Detect which cell encompasses the target text, then output its (x, y) center coordinate. 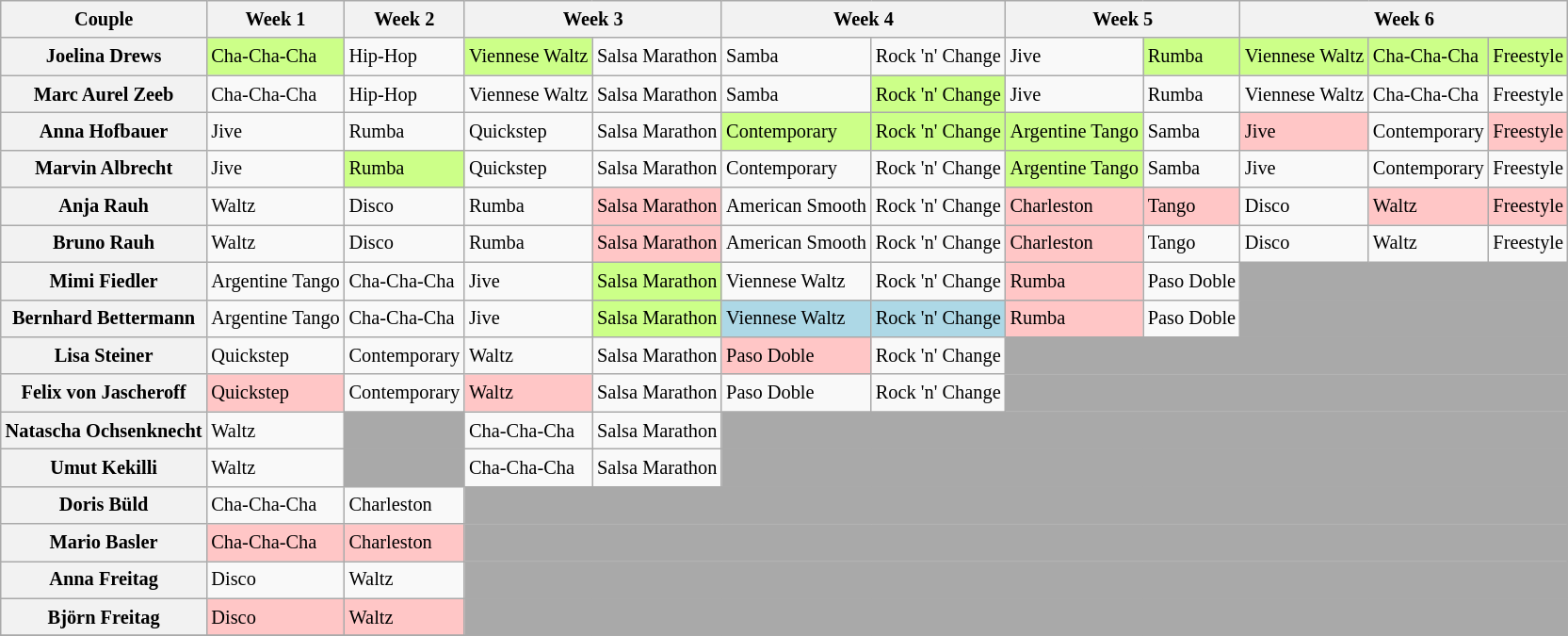
Umut Kekilli (104, 467)
Mario Basler (104, 543)
Bernhard Bettermann (104, 318)
Anna Hofbauer (104, 131)
Anna Freitag (104, 579)
Week 5 (1123, 19)
Marvin Albrecht (104, 169)
Week 6 (1404, 19)
Bruno Rauh (104, 243)
Björn Freitag (104, 617)
Joelina Drews (104, 57)
Week 2 (405, 19)
Week 4 (863, 19)
Week 1 (275, 19)
Marc Aurel Zeeb (104, 94)
Mimi Fiedler (104, 281)
Natascha Ochsenknecht (104, 431)
Week 3 (593, 19)
Doris Büld (104, 505)
Lisa Steiner (104, 355)
Anja Rauh (104, 206)
Felix von Jascheroff (104, 393)
Couple (104, 19)
